Capture the cell that displays the provided text and extract its (X, Y) central coordinate. 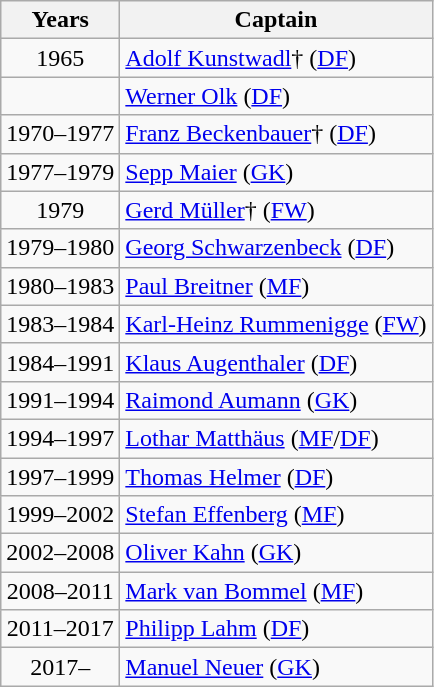
Oliver Kahn (GK) (276, 553)
Georg Schwarzenbeck (DF) (276, 248)
1999–2002 (60, 515)
Philipp Lahm (DF) (276, 629)
Stefan Effenberg (MF) (276, 515)
1965 (60, 58)
1979 (60, 210)
Thomas Helmer (DF) (276, 477)
Karl-Heinz Rummenigge (FW) (276, 324)
Franz Beckenbauer† (DF) (276, 134)
Mark van Bommel (MF) (276, 591)
1994–1997 (60, 438)
1991–1994 (60, 400)
1983–1984 (60, 324)
Gerd Müller† (FW) (276, 210)
Lothar Matthäus (MF/DF) (276, 438)
Adolf Kunstwadl† (DF) (276, 58)
1980–1983 (60, 286)
Klaus Augenthaler (DF) (276, 362)
Raimond Aumann (GK) (276, 400)
Manuel Neuer (GK) (276, 667)
Paul Breitner (MF) (276, 286)
2017– (60, 667)
Captain (276, 20)
2008–2011 (60, 591)
2002–2008 (60, 553)
1997–1999 (60, 477)
Werner Olk (DF) (276, 96)
Years (60, 20)
1970–1977 (60, 134)
Sepp Maier (GK) (276, 172)
2011–2017 (60, 629)
1984–1991 (60, 362)
1977–1979 (60, 172)
1979–1980 (60, 248)
